Determine the (X, Y) coordinate at the center of the cell enclosing the given text.  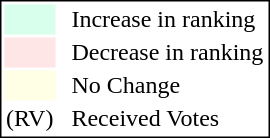
Increase in ranking (168, 19)
(RV) (29, 119)
Decrease in ranking (168, 53)
No Change (168, 85)
Received Votes (168, 119)
